Determine the [x, y] coordinate at the center of the cell enclosing the given text.  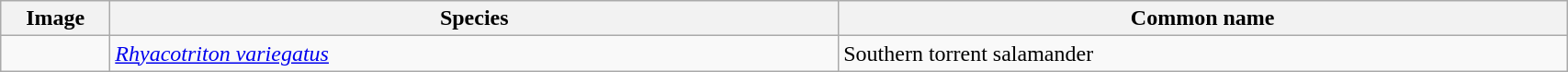
Southern torrent salamander [1203, 54]
Rhyacotriton variegatus [474, 54]
Common name [1203, 18]
Image [55, 18]
Species [474, 18]
